Output the (x, y) coordinate of the center of the cell containing the given text.  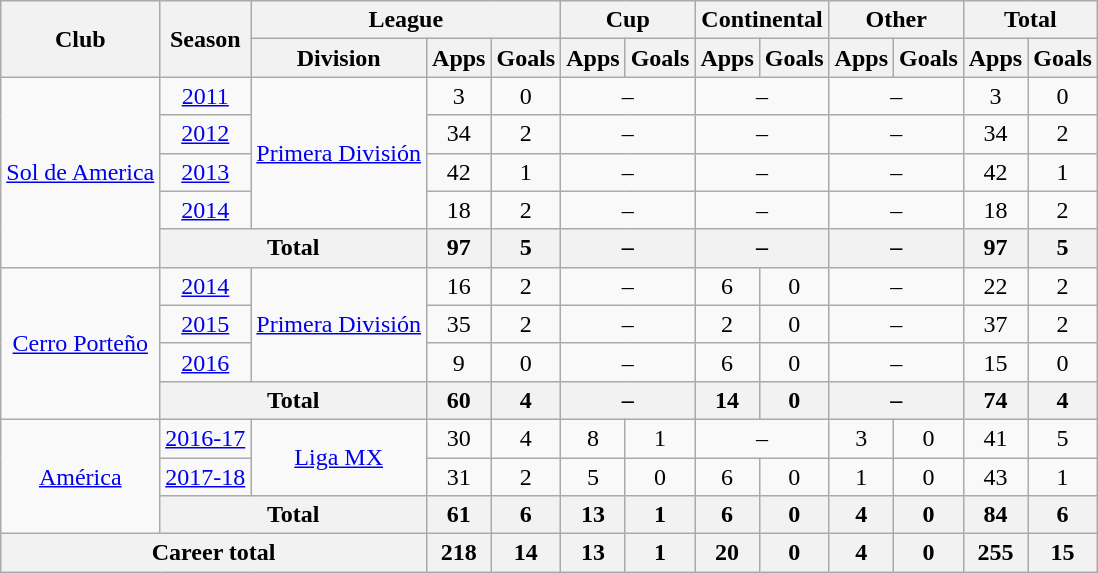
2016 (206, 362)
74 (995, 400)
Continental (762, 20)
8 (593, 438)
61 (459, 515)
16 (459, 286)
37 (995, 324)
2012 (206, 134)
2016-17 (206, 438)
218 (459, 553)
255 (995, 553)
43 (995, 477)
22 (995, 286)
Other (896, 20)
Cup (628, 20)
Career total (214, 553)
Cerro Porteño (80, 343)
Sol de America (80, 172)
Season (206, 39)
2013 (206, 172)
30 (459, 438)
35 (459, 324)
84 (995, 515)
2017-18 (206, 477)
20 (727, 553)
2011 (206, 96)
Liga MX (339, 457)
41 (995, 438)
60 (459, 400)
Division (339, 58)
América (80, 476)
Club (80, 39)
9 (459, 362)
League (406, 20)
31 (459, 477)
2015 (206, 324)
